From the cell containing the given text, extract its center point as [X, Y] coordinate. 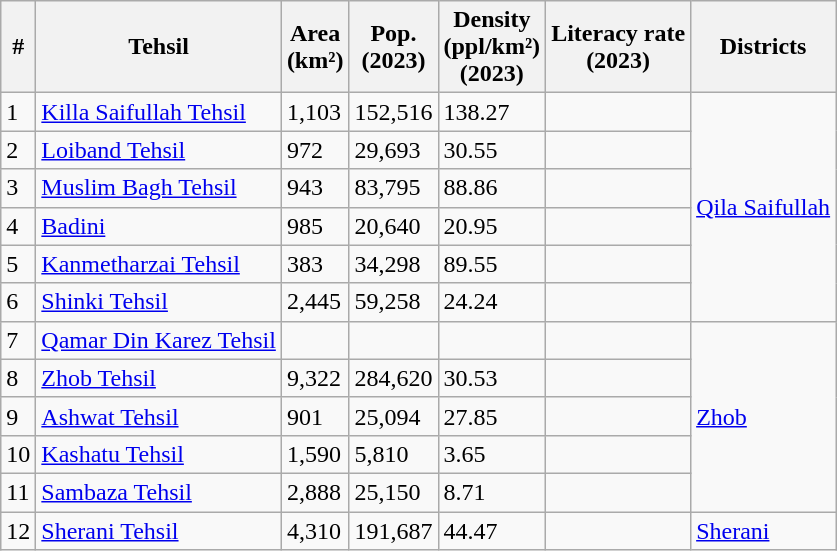
Kanmetharzai Tehsil [159, 264]
Ashwat Tehsil [159, 416]
Zhob Tehsil [159, 378]
30.55 [492, 150]
138.27 [492, 112]
Qamar Din Karez Tehsil [159, 340]
Loiband Tehsil [159, 150]
24.24 [492, 302]
8 [18, 378]
# [18, 47]
25,150 [394, 492]
9 [18, 416]
3 [18, 188]
1 [18, 112]
Sambaza Tehsil [159, 492]
30.53 [492, 378]
34,298 [394, 264]
27.85 [492, 416]
Qila Saifullah [764, 207]
284,620 [394, 378]
59,258 [394, 302]
5 [18, 264]
11 [18, 492]
25,094 [394, 416]
89.55 [492, 264]
88.86 [492, 188]
2,445 [315, 302]
83,795 [394, 188]
20,640 [394, 226]
1,590 [315, 454]
44.47 [492, 531]
Muslim Bagh Tehsil [159, 188]
Shinki Tehsil [159, 302]
10 [18, 454]
Kashatu Tehsil [159, 454]
Sherani Tehsil [159, 531]
985 [315, 226]
1,103 [315, 112]
Districts [764, 47]
4,310 [315, 531]
12 [18, 531]
6 [18, 302]
Area(km²) [315, 47]
972 [315, 150]
7 [18, 340]
Density(ppl/km²)(2023) [492, 47]
2 [18, 150]
29,693 [394, 150]
Literacy rate(2023) [618, 47]
Tehsil [159, 47]
5,810 [394, 454]
Pop.(2023) [394, 47]
152,516 [394, 112]
20.95 [492, 226]
9,322 [315, 378]
Killa Saifullah Tehsil [159, 112]
Zhob [764, 416]
8.71 [492, 492]
3.65 [492, 454]
383 [315, 264]
901 [315, 416]
943 [315, 188]
191,687 [394, 531]
Sherani [764, 531]
4 [18, 226]
2,888 [315, 492]
Badini [159, 226]
